Return the (X, Y) coordinate for the center point of the cell that contains the specified text.  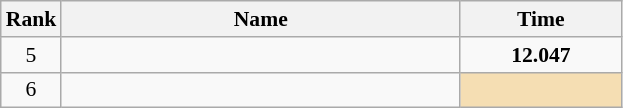
Rank (32, 19)
12.047 (540, 55)
Name (260, 19)
5 (32, 55)
Time (540, 19)
6 (32, 90)
